Extract the [x, y] coordinate from the center of the cell holding the provided text.  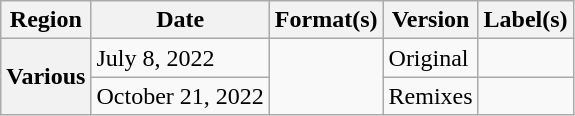
October 21, 2022 [180, 96]
Date [180, 20]
Various [46, 77]
July 8, 2022 [180, 58]
Label(s) [526, 20]
Remixes [430, 96]
Format(s) [326, 20]
Version [430, 20]
Region [46, 20]
Original [430, 58]
